Capture the cell that displays the provided text and extract its [x, y] central coordinate. 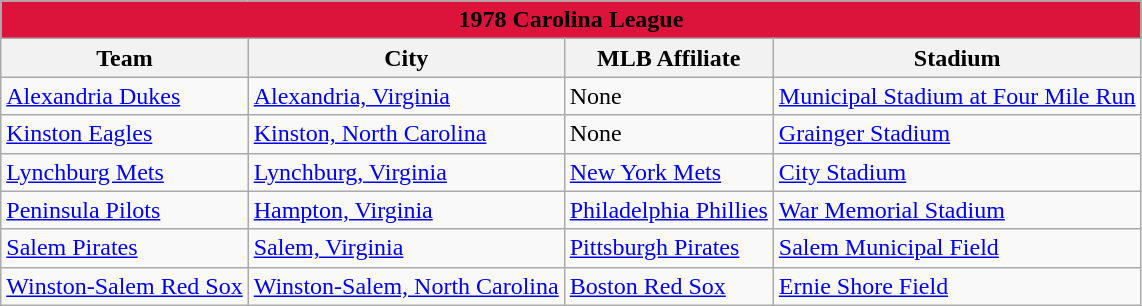
Philadelphia Phillies [668, 210]
Team [124, 58]
Lynchburg Mets [124, 172]
Winston-Salem, North Carolina [406, 286]
Alexandria, Virginia [406, 96]
Salem Municipal Field [957, 248]
War Memorial Stadium [957, 210]
Peninsula Pilots [124, 210]
City [406, 58]
Municipal Stadium at Four Mile Run [957, 96]
Lynchburg, Virginia [406, 172]
1978 Carolina League [571, 20]
Salem Pirates [124, 248]
City Stadium [957, 172]
Stadium [957, 58]
New York Mets [668, 172]
Ernie Shore Field [957, 286]
Grainger Stadium [957, 134]
Salem, Virginia [406, 248]
Winston-Salem Red Sox [124, 286]
Kinston, North Carolina [406, 134]
Pittsburgh Pirates [668, 248]
Kinston Eagles [124, 134]
Hampton, Virginia [406, 210]
MLB Affiliate [668, 58]
Alexandria Dukes [124, 96]
Boston Red Sox [668, 286]
